Return (x, y) of the center of cell containing provided text 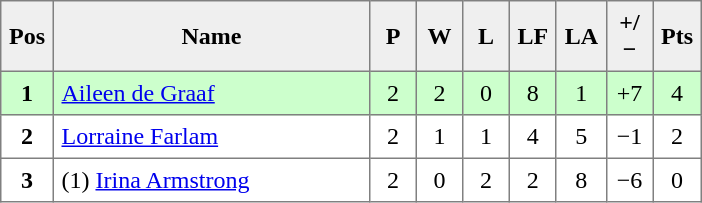
LA (581, 36)
+7 (629, 93)
LF (532, 36)
Lorraine Farlam (211, 137)
(1) Irina Armstrong (211, 180)
+/− (629, 36)
Aileen de Graaf (211, 93)
P (393, 36)
3 (27, 180)
5 (581, 137)
W (439, 36)
−6 (629, 180)
Pts (677, 36)
Pos (27, 36)
Name (211, 36)
L (486, 36)
−1 (629, 137)
